Search for the cell housing the specified text and yield its (X, Y) center coordinate. 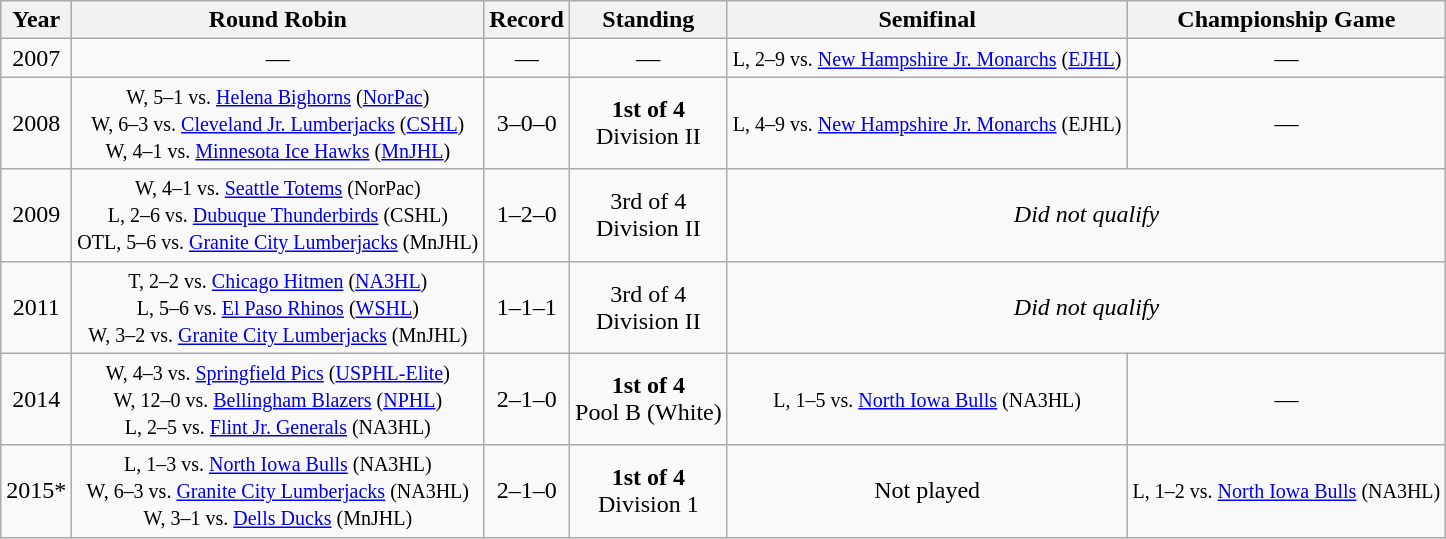
W, 4–3 vs. Springfield Pics (USPHL-Elite)W, 12–0 vs. Bellingham Blazers (NPHL)L, 2–5 vs. Flint Jr. Generals (NA3HL) (278, 399)
Round Robin (278, 20)
Semifinal (927, 20)
L, 1–5 vs. North Iowa Bulls (NA3HL) (927, 399)
W, 4–1 vs. Seattle Totems (NorPac)L, 2–6 vs. Dubuque Thunderbirds (CSHL)OTL, 5–6 vs. Granite City Lumberjacks (MnJHL) (278, 215)
1st of 4Pool B (White) (649, 399)
1–2–0 (527, 215)
Standing (649, 20)
T, 2–2 vs. Chicago Hitmen (NA3HL)L, 5–6 vs. El Paso Rhinos (WSHL)W, 3–2 vs. Granite City Lumberjacks (MnJHL) (278, 307)
2009 (36, 215)
L, 2–9 vs. New Hampshire Jr. Monarchs (EJHL) (927, 58)
W, 5–1 vs. Helena Bighorns (NorPac)W, 6–3 vs. Cleveland Jr. Lumberjacks (CSHL)W, 4–1 vs. Minnesota Ice Hawks (MnJHL) (278, 123)
1st of 4Division II (649, 123)
2015* (36, 491)
2011 (36, 307)
Record (527, 20)
L, 1–3 vs. North Iowa Bulls (NA3HL)W, 6–3 vs. Granite City Lumberjacks (NA3HL)W, 3–1 vs. Dells Ducks (MnJHL) (278, 491)
Championship Game (1286, 20)
1–1–1 (527, 307)
Not played (927, 491)
2007 (36, 58)
3–0–0 (527, 123)
2014 (36, 399)
L, 1–2 vs. North Iowa Bulls (NA3HL) (1286, 491)
L, 4–9 vs. New Hampshire Jr. Monarchs (EJHL) (927, 123)
Year (36, 20)
1st of 4Division 1 (649, 491)
2008 (36, 123)
